Determine the (X, Y) coordinate at the center of the cell enclosing the given text.  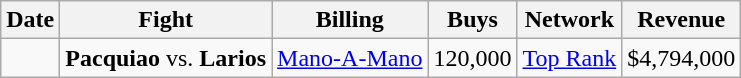
Pacquiao vs. Larios (166, 58)
Revenue (682, 20)
$4,794,000 (682, 58)
Billing (350, 20)
Buys (472, 20)
Mano-A-Mano (350, 58)
Date (30, 20)
Network (570, 20)
Top Rank (570, 58)
120,000 (472, 58)
Fight (166, 20)
